Pinpoint the cell where the given text exists, returning its (x, y) midpoint coordinate. 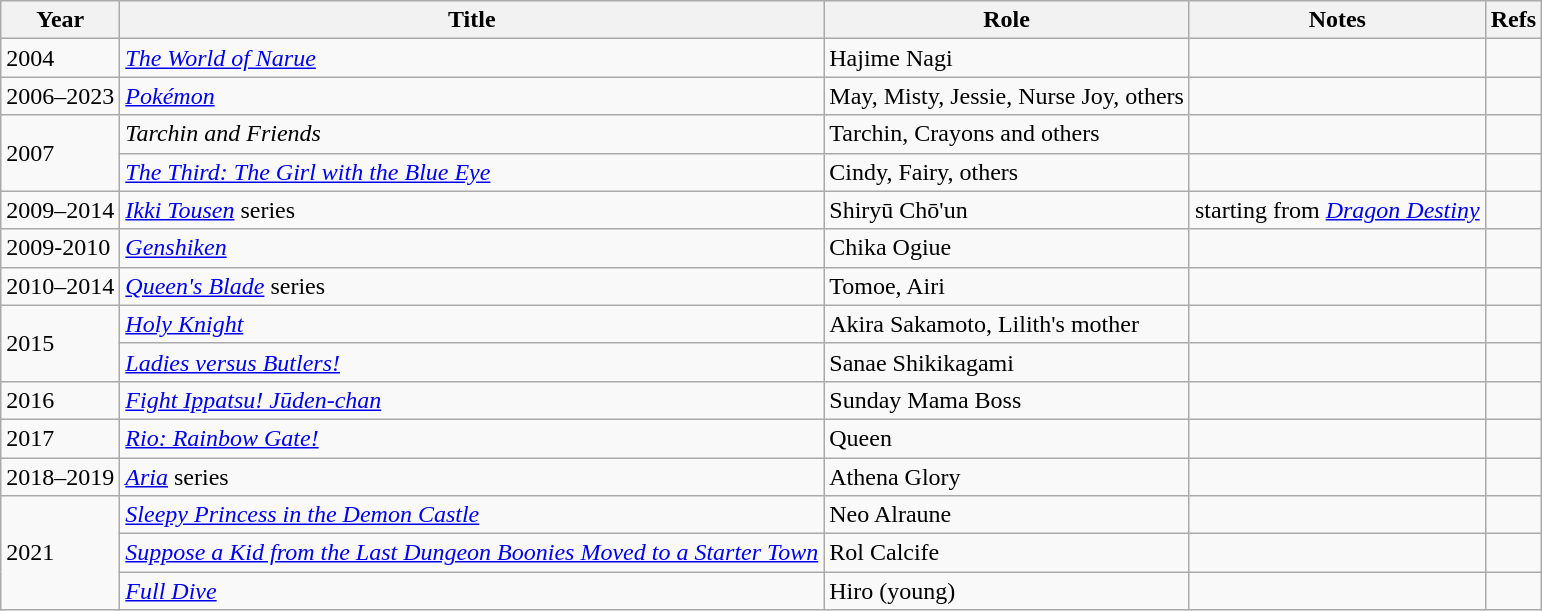
2004 (60, 58)
Cindy, Fairy, others (1007, 172)
Tomoe, Airi (1007, 286)
Notes (1337, 20)
2009–2014 (60, 210)
Ladies versus Butlers! (472, 362)
Aria series (472, 477)
Pokémon (472, 96)
2017 (60, 438)
Shiryū Chō'un (1007, 210)
2018–2019 (60, 477)
May, Misty, Jessie, Nurse Joy, others (1007, 96)
2009-2010 (60, 248)
Queen (1007, 438)
Suppose a Kid from the Last Dungeon Boonies Moved to a Starter Town (472, 553)
2021 (60, 553)
2007 (60, 153)
Tarchin, Crayons and others (1007, 134)
Tarchin and Friends (472, 134)
2006–2023 (60, 96)
The World of Narue (472, 58)
Hiro (young) (1007, 591)
2016 (60, 400)
Role (1007, 20)
Holy Knight (472, 324)
2010–2014 (60, 286)
Genshiken (472, 248)
Title (472, 20)
Year (60, 20)
Rio: Rainbow Gate! (472, 438)
Sunday Mama Boss (1007, 400)
Full Dive (472, 591)
The Third: The Girl with the Blue Eye (472, 172)
Queen's Blade series (472, 286)
starting from Dragon Destiny (1337, 210)
Neo Alraune (1007, 515)
2015 (60, 343)
Refs (1513, 20)
Rol Calcife (1007, 553)
Ikki Tousen series (472, 210)
Hajime Nagi (1007, 58)
Athena Glory (1007, 477)
Fight Ippatsu! Jūden-chan (472, 400)
Chika Ogiue (1007, 248)
Sanae Shikikagami (1007, 362)
Akira Sakamoto, Lilith's mother (1007, 324)
Sleepy Princess in the Demon Castle (472, 515)
